Provide the (X, Y) coordinate of the cell's center where the given text is located.  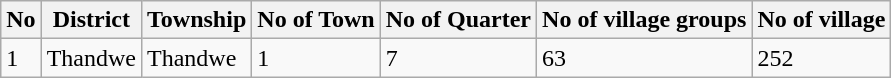
No of Town (316, 20)
No (21, 20)
7 (458, 58)
No of village (822, 20)
252 (822, 58)
Township (197, 20)
No of Quarter (458, 20)
District (91, 20)
No of village groups (644, 20)
63 (644, 58)
